Provide the (x, y) coordinate of the cell's center where the given text is located.  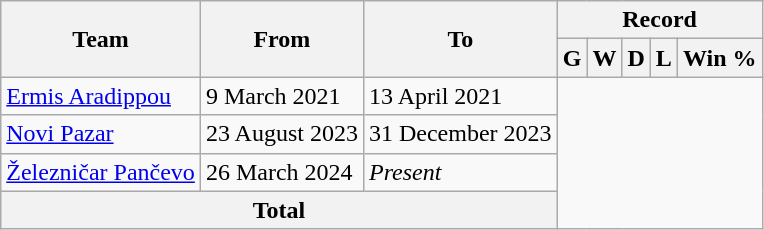
Železničar Pančevo (101, 172)
W (604, 58)
Team (101, 39)
26 March 2024 (282, 172)
Total (279, 210)
13 April 2021 (460, 96)
9 March 2021 (282, 96)
Novi Pazar (101, 134)
31 December 2023 (460, 134)
Win % (720, 58)
To (460, 39)
23 August 2023 (282, 134)
D (636, 58)
L (664, 58)
Ermis Aradippou (101, 96)
From (282, 39)
G (572, 58)
Present (460, 172)
Record (660, 20)
